Pinpoint the cell where the given text exists, returning its [X, Y] midpoint coordinate. 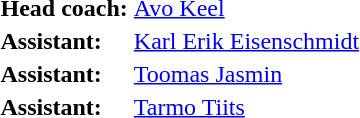
Toomas Jasmin [246, 74]
Karl Erik Eisenschmidt [246, 41]
